Scan for the cell matching the given text and deliver its [x, y] coordinate at center. 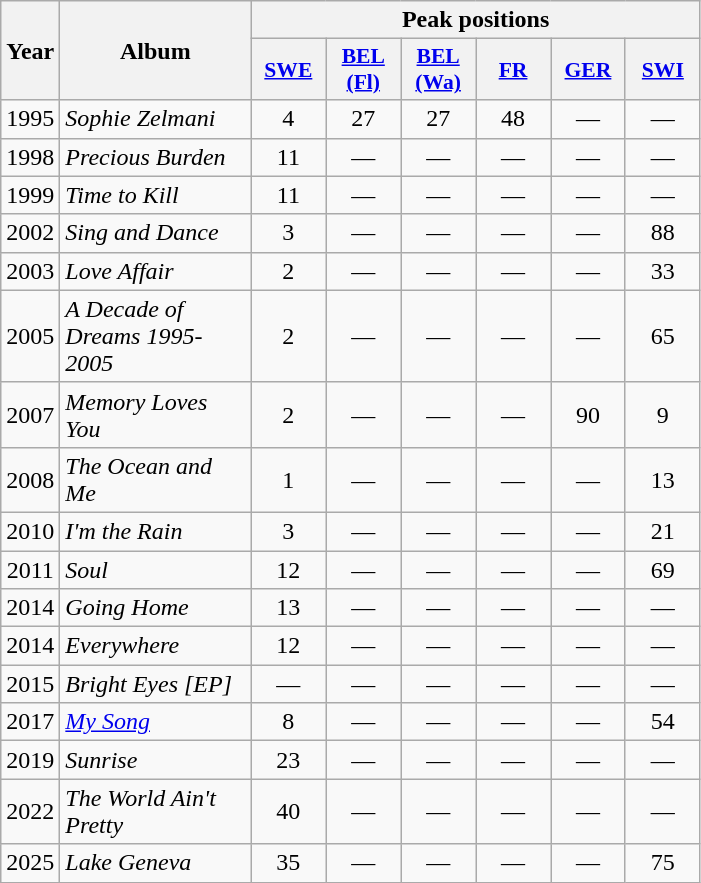
88 [662, 233]
2019 [30, 760]
Precious Burden [156, 157]
33 [662, 271]
65 [662, 336]
21 [662, 531]
4 [288, 119]
Memory Loves You [156, 414]
40 [288, 812]
Album [156, 50]
Peak positions [476, 20]
1999 [30, 195]
GER [588, 70]
1998 [30, 157]
I'm the Rain [156, 531]
Sing and Dance [156, 233]
Year [30, 50]
Bright Eyes [EP] [156, 684]
2007 [30, 414]
35 [288, 863]
The Ocean and Me [156, 480]
90 [588, 414]
9 [662, 414]
8 [288, 722]
2022 [30, 812]
The World Ain't Pretty [156, 812]
A Decade of Dreams 1995-2005 [156, 336]
2017 [30, 722]
Everywhere [156, 646]
1995 [30, 119]
75 [662, 863]
48 [514, 119]
Sophie Zelmani [156, 119]
SWE [288, 70]
Going Home [156, 608]
Sunrise [156, 760]
BEL (Fl) [364, 70]
Lake Geneva [156, 863]
2015 [30, 684]
2008 [30, 480]
2003 [30, 271]
69 [662, 569]
23 [288, 760]
2011 [30, 569]
FR [514, 70]
BEL (Wa) [438, 70]
2002 [30, 233]
Soul [156, 569]
SWI [662, 70]
54 [662, 722]
Love Affair [156, 271]
2010 [30, 531]
2005 [30, 336]
1 [288, 480]
Time to Kill [156, 195]
2025 [30, 863]
My Song [156, 722]
